Pinpoint the cell where the given text exists, returning its [x, y] midpoint coordinate. 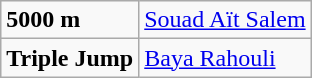
Baya Rahouli [225, 58]
Souad Aït Salem [225, 20]
5000 m [70, 20]
Triple Jump [70, 58]
